Pinpoint the cell where the given text exists, returning its [x, y] midpoint coordinate. 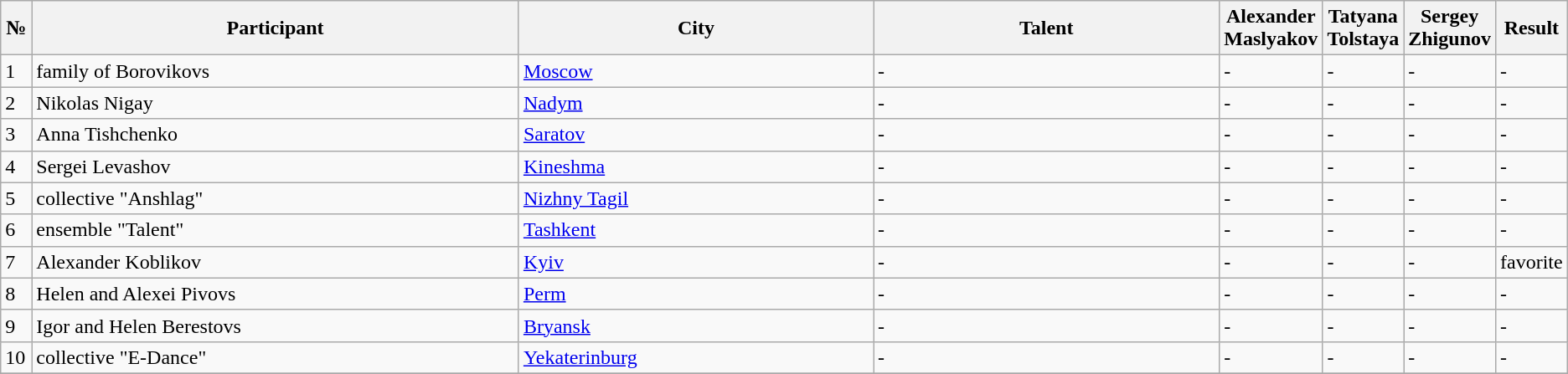
family of Borovikovs [276, 71]
6 [17, 230]
Sergey Zhigunov [1450, 28]
collective "E-Dance" [276, 357]
Sergei Levashov [276, 167]
1 [17, 71]
Alexander Koblikov [276, 262]
Nikolas Nigay [276, 103]
Nadym [695, 103]
5 [17, 198]
10 [17, 357]
collective "Anshlag" [276, 198]
Talent [1047, 28]
City [695, 28]
2 [17, 103]
Helen and Alexei Pivovs [276, 294]
Saratov [695, 135]
4 [17, 167]
Tashkent [695, 230]
Perm [695, 294]
Kyiv [695, 262]
Moscow [695, 71]
Result [1532, 28]
Alexander Maslyakov [1271, 28]
3 [17, 135]
Igor and Helen Berestovs [276, 325]
favorite [1532, 262]
№ [17, 28]
Nizhny Tagil [695, 198]
Bryansk [695, 325]
Yekaterinburg [695, 357]
ensemble "Talent" [276, 230]
Participant [276, 28]
7 [17, 262]
Anna Tishchenko [276, 135]
Tatyana Tolstaya [1364, 28]
8 [17, 294]
9 [17, 325]
Kineshma [695, 167]
